Output the (x, y) coordinate of the center of the cell containing the given text.  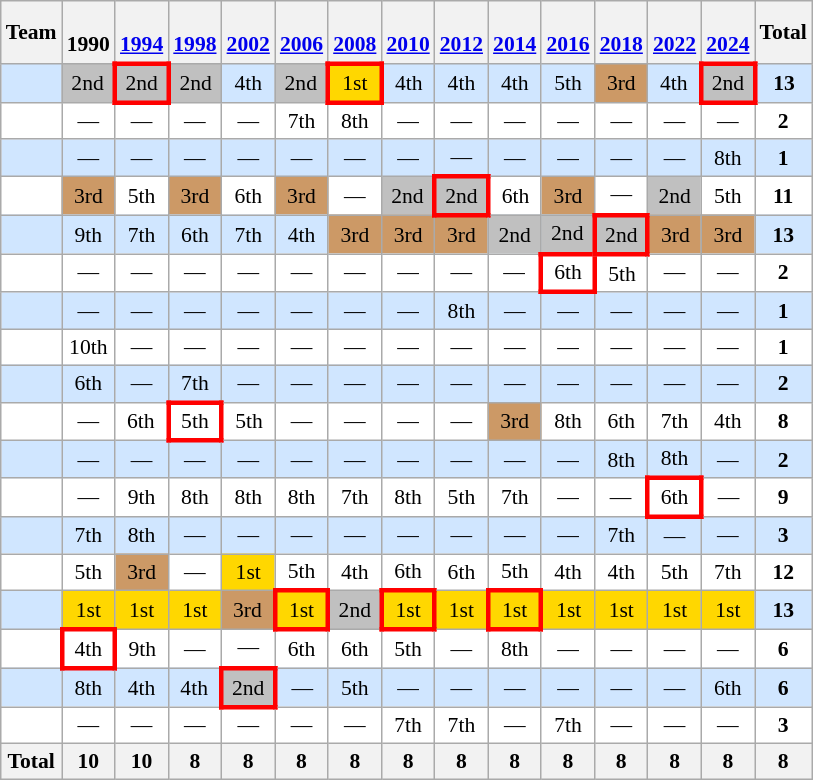
2006 (302, 32)
9 (784, 498)
2022 (674, 32)
Team (32, 32)
2016 (568, 32)
2024 (728, 32)
1998 (194, 32)
10th (88, 348)
2014 (514, 32)
2010 (408, 32)
2012 (462, 32)
1990 (88, 32)
1994 (142, 32)
12 (784, 572)
11 (784, 196)
2002 (248, 32)
2018 (622, 32)
2008 (354, 32)
